For the text-containing cell, return its midpoint in [x, y] coordinate format. 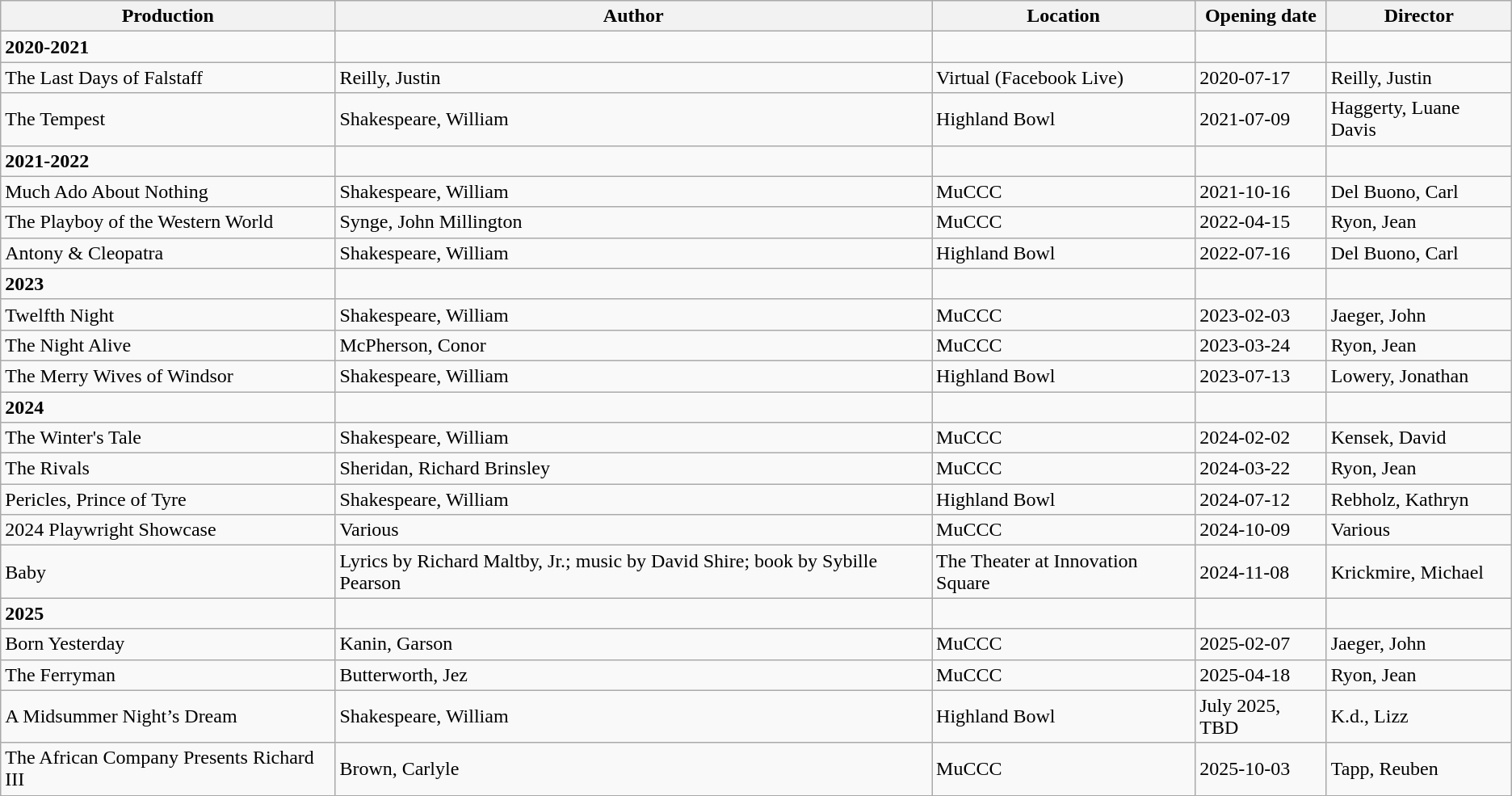
2023-03-24 [1262, 345]
2024-10-09 [1262, 530]
2020-2021 [168, 47]
Much Ado About Nothing [168, 192]
Location [1064, 16]
Author [633, 16]
Butterworth, Jez [633, 675]
Brown, Carlyle [633, 769]
Kensek, David [1418, 438]
K.d., Lizz [1418, 716]
Antony & Cleopatra [168, 253]
2025-10-03 [1262, 769]
Opening date [1262, 16]
July 2025, TBD [1262, 716]
A Midsummer Night’s Dream [168, 716]
Production [168, 16]
Haggerty, Luane Davis [1418, 120]
McPherson, Conor [633, 345]
2025-02-07 [1262, 644]
The Last Days of Falstaff [168, 78]
The Merry Wives of Windsor [168, 376]
2020-07-17 [1262, 78]
The Night Alive [168, 345]
2025 [168, 613]
Kanin, Garson [633, 644]
Pericles, Prince of Tyre [168, 499]
2021-07-09 [1262, 120]
Tapp, Reuben [1418, 769]
2024-11-08 [1262, 572]
2022-07-16 [1262, 253]
2024 [168, 406]
The African Company Presents Richard III [168, 769]
2025-04-18 [1262, 675]
2024-07-12 [1262, 499]
Director [1418, 16]
2021-2022 [168, 161]
2023 [168, 284]
2024 Playwright Showcase [168, 530]
The Tempest [168, 120]
Sheridan, Richard Brinsley [633, 469]
2023-07-13 [1262, 376]
Baby [168, 572]
2024-02-02 [1262, 438]
2024-03-22 [1262, 469]
Rebholz, Kathryn [1418, 499]
Born Yesterday [168, 644]
Krickmire, Michael [1418, 572]
The Ferryman [168, 675]
Synge, John Millington [633, 222]
Virtual (Facebook Live) [1064, 78]
Lowery, Jonathan [1418, 376]
The Theater at Innovation Square [1064, 572]
The Rivals [168, 469]
Lyrics by Richard Maltby, Jr.; music by David Shire; book by Sybille Pearson [633, 572]
The Playboy of the Western World [168, 222]
2022-04-15 [1262, 222]
2021-10-16 [1262, 192]
The Winter's Tale [168, 438]
Twelfth Night [168, 314]
2023-02-03 [1262, 314]
